Capture the cell that displays the provided text and extract its [X, Y] central coordinate. 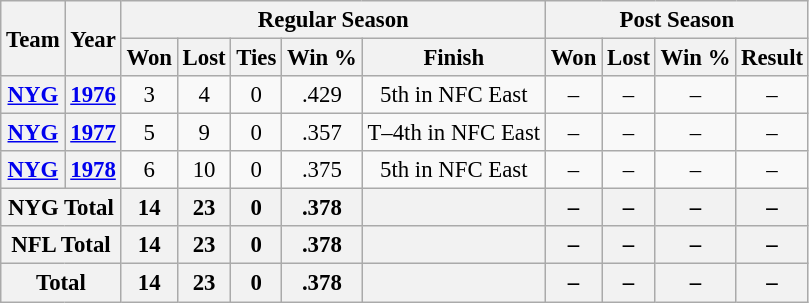
Result [772, 58]
Ties [256, 58]
Post Season [676, 20]
9 [204, 133]
.429 [322, 95]
Finish [454, 58]
Regular Season [333, 20]
T–4th in NFC East [454, 133]
.375 [322, 170]
Year [93, 38]
10 [204, 170]
3 [149, 95]
5 [149, 133]
1978 [93, 170]
4 [204, 95]
NYG Total [61, 208]
1976 [93, 95]
Total [61, 283]
6 [149, 170]
NFL Total [61, 245]
.357 [322, 133]
Team [33, 38]
1977 [93, 133]
